Output the [x, y] coordinate of the center of the cell containing the given text.  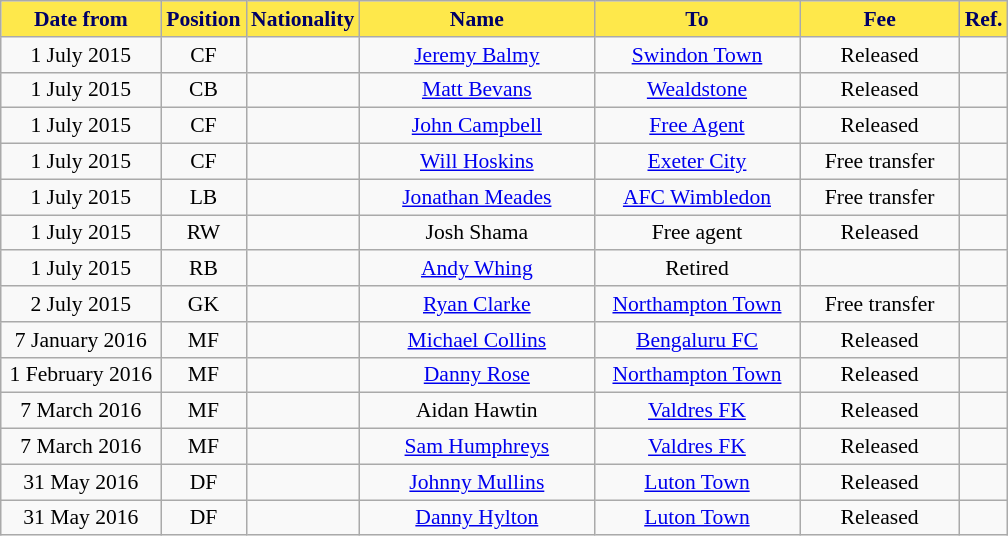
CB [204, 90]
Position [204, 19]
Fee [880, 19]
To [696, 19]
AFC Wimbledon [696, 197]
2 July 2015 [81, 304]
RB [204, 269]
Aidan Hawtin [476, 411]
Jonathan Meades [476, 197]
Michael Collins [476, 340]
Free agent [696, 233]
7 January 2016 [81, 340]
John Campbell [476, 126]
Bengaluru FC [696, 340]
Free Agent [696, 126]
GK [204, 304]
LB [204, 197]
Name [476, 19]
Johnny Mullins [476, 482]
Date from [81, 19]
RW [204, 233]
1 February 2016 [81, 375]
Ryan Clarke [476, 304]
Swindon Town [696, 55]
Ref. [984, 19]
Sam Humphreys [476, 447]
Matt Bevans [476, 90]
Will Hoskins [476, 162]
Danny Hylton [476, 518]
Andy Whing [476, 269]
Retired [696, 269]
Exeter City [696, 162]
Danny Rose [476, 375]
Josh Shama [476, 233]
Wealdstone [696, 90]
Nationality [302, 19]
Jeremy Balmy [476, 55]
